Search for the cell housing the specified text and yield its [x, y] center coordinate. 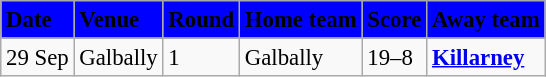
29 Sep [38, 57]
Away team [486, 19]
Venue [118, 19]
1 [201, 57]
Score [394, 19]
Home team [300, 19]
Killarney [486, 57]
Date [38, 19]
Round [201, 19]
19–8 [394, 57]
